Provide the [X, Y] coordinate of the cell's center where the given text is located.  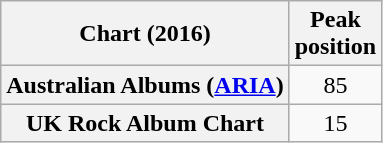
85 [335, 85]
UK Rock Album Chart [145, 123]
Peak position [335, 34]
Chart (2016) [145, 34]
15 [335, 123]
Australian Albums (ARIA) [145, 85]
